Locate the cell with the specified text and output its (X, Y) center coordinate. 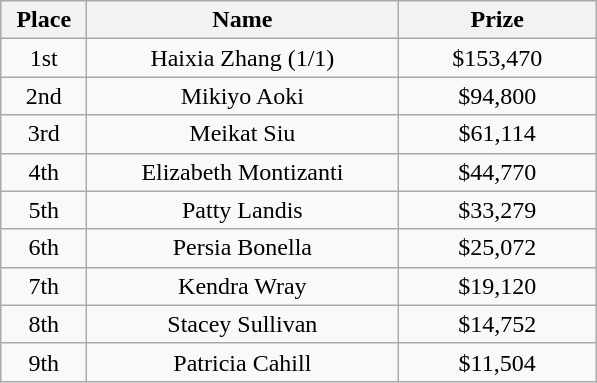
$153,470 (498, 58)
Persia Bonella (242, 248)
$94,800 (498, 96)
4th (44, 172)
Kendra Wray (242, 286)
Patty Landis (242, 210)
1st (44, 58)
Place (44, 20)
5th (44, 210)
7th (44, 286)
Name (242, 20)
$11,504 (498, 362)
$25,072 (498, 248)
Patricia Cahill (242, 362)
Haixia Zhang (1/1) (242, 58)
2nd (44, 96)
Meikat Siu (242, 134)
$44,770 (498, 172)
Stacey Sullivan (242, 324)
$33,279 (498, 210)
9th (44, 362)
3rd (44, 134)
8th (44, 324)
6th (44, 248)
Mikiyo Aoki (242, 96)
$61,114 (498, 134)
$19,120 (498, 286)
Elizabeth Montizanti (242, 172)
Prize (498, 20)
$14,752 (498, 324)
